Output the [x, y] coordinate of the center of the cell containing the given text.  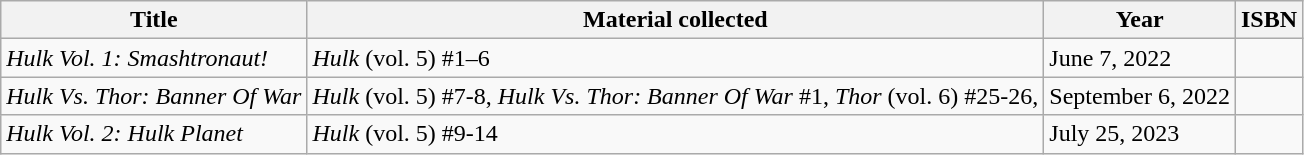
June 7, 2022 [1140, 58]
Hulk (vol. 5) #1–6 [676, 58]
Hulk Vol. 2: Hulk Planet [154, 134]
July 25, 2023 [1140, 134]
Year [1140, 20]
ISBN [1268, 20]
Material collected [676, 20]
Hulk (vol. 5) #9-14 [676, 134]
September 6, 2022 [1140, 96]
Hulk Vol. 1: Smashtronaut! [154, 58]
Title [154, 20]
Hulk Vs. Thor: Banner Of War [154, 96]
Hulk (vol. 5) #7-8, Hulk Vs. Thor: Banner Of War #1, Thor (vol. 6) #25-26, [676, 96]
